Return [x, y] of the center of cell containing provided text 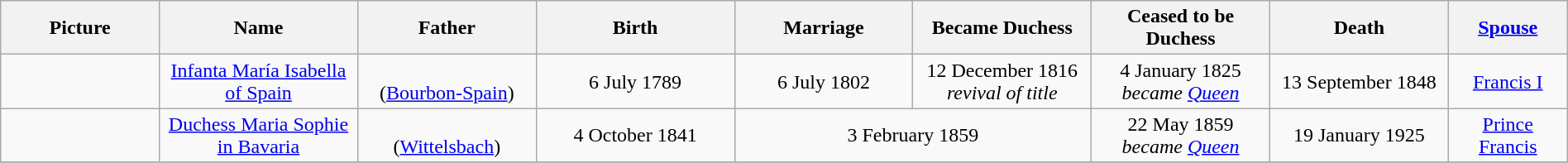
Francis I [1508, 81]
22 May 1859became Queen [1181, 136]
Ceased to be Duchess [1181, 28]
6 July 1802 [824, 81]
(Wittelsbach) [447, 136]
6 July 1789 [635, 81]
12 December 1816revival of title [1002, 81]
4 October 1841 [635, 136]
3 February 1859 [913, 136]
Infanta María Isabella of Spain [259, 81]
Spouse [1508, 28]
13 September 1848 [1359, 81]
4 January 1825became Queen [1181, 81]
Duchess Maria Sophie in Bavaria [259, 136]
Prince Francis [1508, 136]
Name [259, 28]
Father [447, 28]
19 January 1925 [1359, 136]
(Bourbon-Spain) [447, 81]
Death [1359, 28]
Picture [80, 28]
Marriage [824, 28]
Became Duchess [1002, 28]
Birth [635, 28]
